Detect which cell encompasses the target text, then output its [x, y] center coordinate. 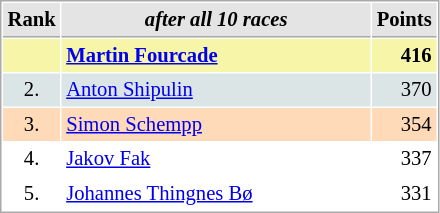
337 [404, 158]
4. [32, 158]
Martin Fourcade [216, 56]
2. [32, 90]
331 [404, 194]
416 [404, 56]
5. [32, 194]
3. [32, 124]
370 [404, 90]
354 [404, 124]
after all 10 races [216, 20]
Simon Schempp [216, 124]
Points [404, 20]
Rank [32, 20]
Anton Shipulin [216, 90]
Jakov Fak [216, 158]
Johannes Thingnes Bø [216, 194]
